Locate the cell with the specified text and output its (X, Y) center coordinate. 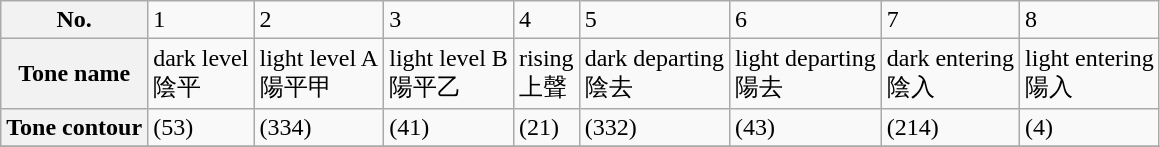
light level B陽平乙 (449, 74)
rising上聲 (546, 74)
2 (319, 20)
8 (1090, 20)
dark departing陰去 (654, 74)
(332) (654, 127)
(4) (1090, 127)
light level A陽平甲 (319, 74)
Tone contour (74, 127)
dark level陰平 (201, 74)
3 (449, 20)
(214) (950, 127)
(53) (201, 127)
1 (201, 20)
No. (74, 20)
light entering陽入 (1090, 74)
Tone name (74, 74)
4 (546, 20)
7 (950, 20)
(21) (546, 127)
(334) (319, 127)
light departing陽去 (806, 74)
dark entering陰入 (950, 74)
6 (806, 20)
(43) (806, 127)
(41) (449, 127)
5 (654, 20)
